Scan for the cell matching the given text and deliver its (X, Y) coordinate at center. 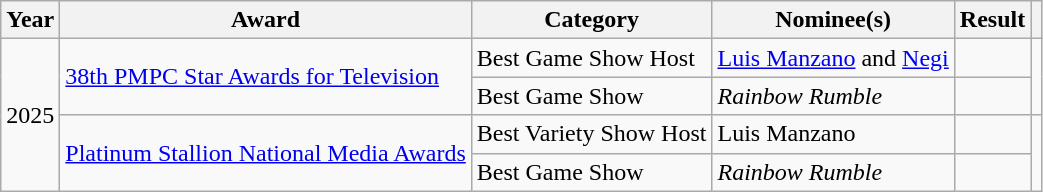
Category (592, 20)
Year (30, 20)
Platinum Stallion National Media Awards (266, 153)
2025 (30, 115)
38th PMPC Star Awards for Television (266, 77)
Nominee(s) (833, 20)
Best Game Show Host (592, 58)
Luis Manzano (833, 134)
Luis Manzano and Negi (833, 58)
Best Variety Show Host (592, 134)
Result (992, 20)
Award (266, 20)
